Locate the cell with the specified text and output its (x, y) center coordinate. 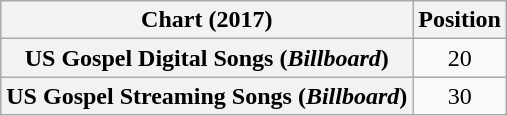
Chart (2017) (207, 20)
20 (460, 58)
US Gospel Streaming Songs (Billboard) (207, 96)
Position (460, 20)
US Gospel Digital Songs (Billboard) (207, 58)
30 (460, 96)
